Output the [x, y] coordinate of the center of the cell containing the given text.  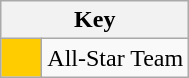
All-Star Team [116, 58]
Key [95, 20]
